Search for the cell housing the specified text and yield its (x, y) center coordinate. 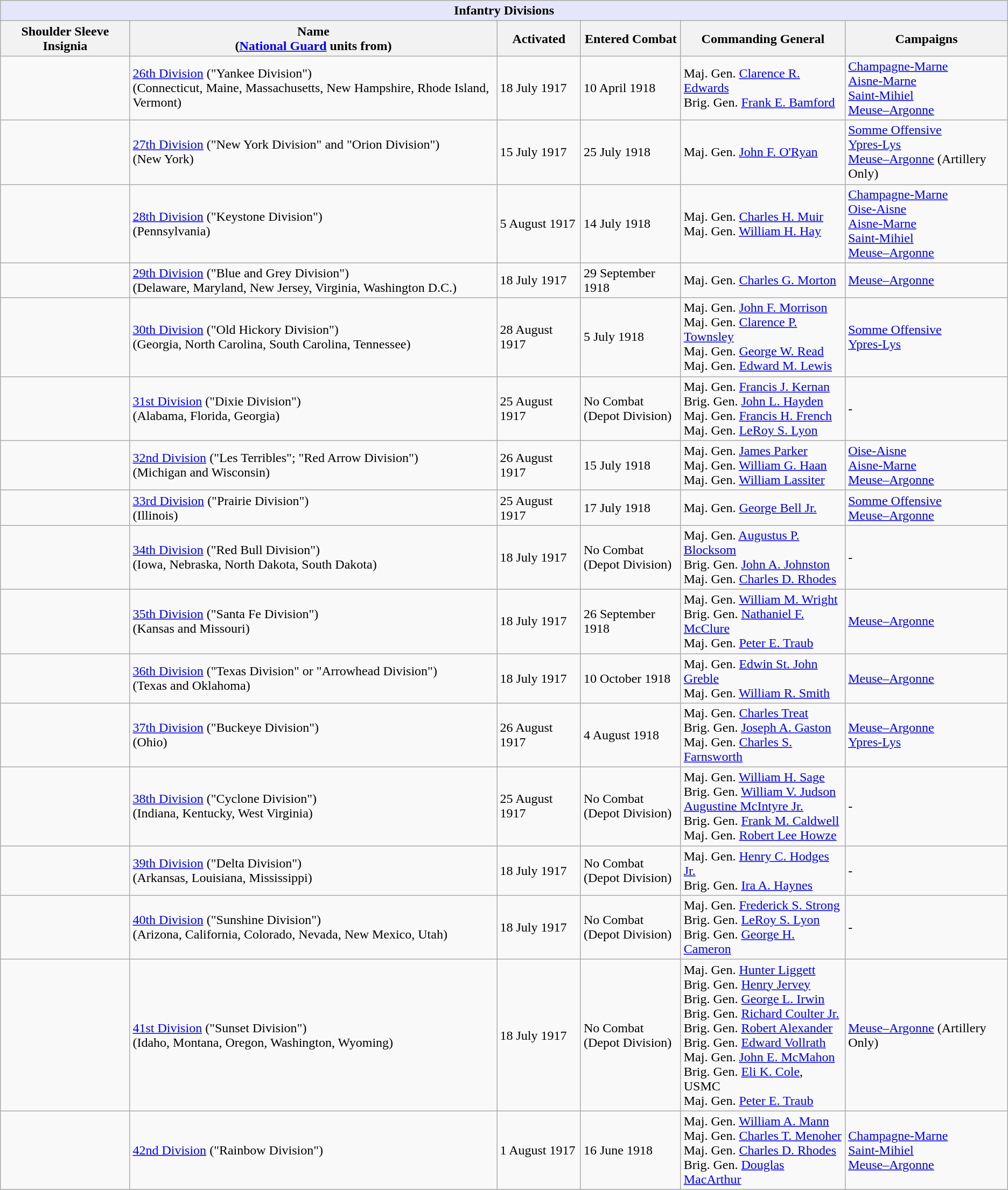
Maj. Gen. John F. O'Ryan (762, 152)
10 April 1918 (631, 88)
Oise-AisneAisne-MarneMeuse–Argonne (927, 465)
Campaigns (927, 39)
14 July 1918 (631, 223)
Maj. Gen. Charles TreatBrig. Gen. Joseph A. GastonMaj. Gen. Charles S. Farnsworth (762, 736)
10 October 1918 (631, 678)
Maj. Gen. William A. MannMaj. Gen. Charles T. MenoherMaj. Gen. Charles D. RhodesBrig. Gen. Douglas MacArthur (762, 1150)
Maj. Gen. William M. WrightBrig. Gen. Nathaniel F. McClureMaj. Gen. Peter E. Traub (762, 621)
Maj. Gen. James ParkerMaj. Gen. William G. HaanMaj. Gen. William Lassiter (762, 465)
26 September 1918 (631, 621)
Name(National Guard units from) (313, 39)
Shoulder Sleeve Insignia (65, 39)
41st Division ("Sunset Division")(Idaho, Montana, Oregon, Washington, Wyoming) (313, 1035)
39th Division ("Delta Division")(Arkansas, Louisiana, Mississippi) (313, 871)
Infantry Divisions (504, 11)
Champagne-MarneOise-AisneAisne-MarneSaint-MihielMeuse–Argonne (927, 223)
Commanding General (762, 39)
Maj. Gen. Edwin St. John GrebleMaj. Gen. William R. Smith (762, 678)
Activated (538, 39)
Meuse–Argonne (Artillery Only) (927, 1035)
15 July 1917 (538, 152)
Somme OffensiveMeuse–Argonne (927, 507)
26th Division ("Yankee Division")(Connecticut, Maine, Massachusetts, New Hampshire, Rhode Island, Vermont) (313, 88)
28 August 1917 (538, 337)
40th Division ("Sunshine Division")(Arizona, California, Colorado, Nevada, New Mexico, Utah) (313, 927)
37th Division ("Buckeye Division")(Ohio) (313, 736)
Maj. Gen. Charles H. MuirMaj. Gen. William H. Hay (762, 223)
27th Division ("New York Division" and "Orion Division")(New York) (313, 152)
35th Division ("Santa Fe Division")(Kansas and Missouri) (313, 621)
5 August 1917 (538, 223)
Champagne-MarneSaint-MihielMeuse–Argonne (927, 1150)
1 August 1917 (538, 1150)
42nd Division ("Rainbow Division") (313, 1150)
30th Division ("Old Hickory Division")(Georgia, North Carolina, South Carolina, Tennessee) (313, 337)
29th Division ("Blue and Grey Division")(Delaware, Maryland, New Jersey, Virginia, Washington D.C.) (313, 280)
Somme OffensiveYpres-LysMeuse–Argonne (Artillery Only) (927, 152)
Maj. Gen. John F. Morrison Maj. Gen. Clarence P. TownsleyMaj. Gen. George W. ReadMaj. Gen. Edward M. Lewis (762, 337)
32nd Division ("Les Terribles"; "Red Arrow Division")(Michigan and Wisconsin) (313, 465)
Maj. Gen. Augustus P. BlocksomBrig. Gen. John A. JohnstonMaj. Gen. Charles D. Rhodes (762, 557)
25 July 1918 (631, 152)
17 July 1918 (631, 507)
5 July 1918 (631, 337)
Maj. Gen. Henry C. Hodges Jr.Brig. Gen. Ira A. Haynes (762, 871)
Maj. Gen. George Bell Jr. (762, 507)
34th Division ("Red Bull Division")(Iowa, Nebraska, North Dakota, South Dakota) (313, 557)
4 August 1918 (631, 736)
33rd Division ("Prairie Division")(Illinois) (313, 507)
Maj. Gen. Charles G. Morton (762, 280)
38th Division ("Cyclone Division")(Indiana, Kentucky, West Virginia) (313, 807)
29 September 1918 (631, 280)
Entered Combat (631, 39)
36th Division ("Texas Division" or "Arrowhead Division")(Texas and Oklahoma) (313, 678)
16 June 1918 (631, 1150)
Champagne-MarneAisne-MarneSaint-MihielMeuse–Argonne (927, 88)
Somme OffensiveYpres-Lys (927, 337)
Maj. Gen. Frederick S. StrongBrig. Gen. LeRoy S. LyonBrig. Gen. George H. Cameron (762, 927)
Maj. Gen. Francis J. KernanBrig. Gen. John L. HaydenMaj. Gen. Francis H. FrenchMaj. Gen. LeRoy S. Lyon (762, 408)
28th Division ("Keystone Division")(Pennsylvania) (313, 223)
Maj. Gen. Clarence R. EdwardsBrig. Gen. Frank E. Bamford (762, 88)
Meuse–ArgonneYpres-Lys (927, 736)
31st Division ("Dixie Division")(Alabama, Florida, Georgia) (313, 408)
Maj. Gen. William H. SageBrig. Gen. William V. JudsonAugustine McIntyre Jr.Brig. Gen. Frank M. CaldwellMaj. Gen. Robert Lee Howze (762, 807)
15 July 1918 (631, 465)
